From the cell containing the given text, extract its center point as (X, Y) coordinate. 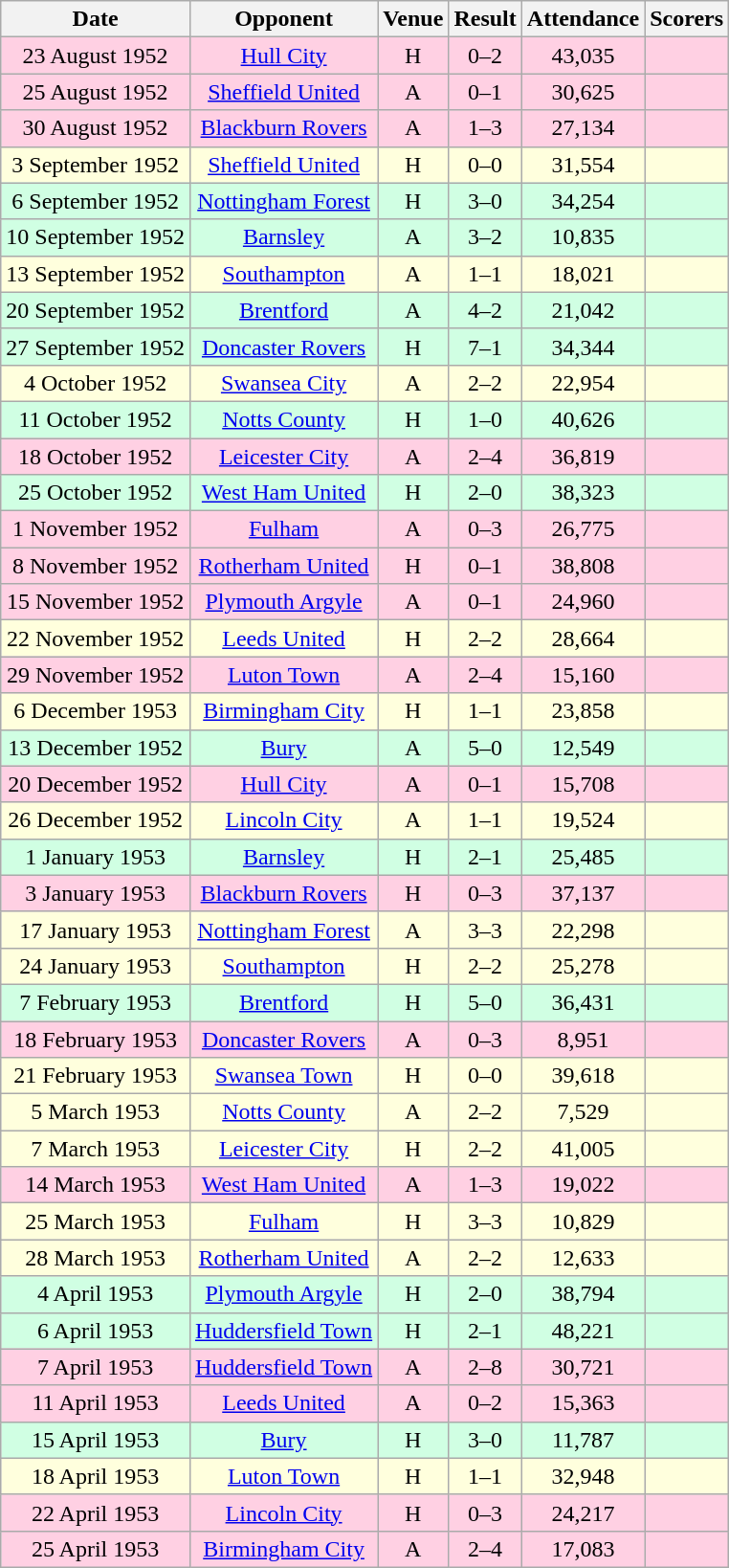
17 January 1953 (96, 930)
38,808 (583, 566)
7–1 (485, 347)
25 October 1952 (96, 493)
11 April 1953 (96, 1403)
Opponent (283, 19)
15,363 (583, 1403)
41,005 (583, 1149)
21,042 (583, 310)
7 April 1953 (96, 1367)
10,829 (583, 1221)
11 October 1952 (96, 419)
28,664 (583, 638)
12,549 (583, 748)
40,626 (583, 419)
37,137 (583, 893)
36,819 (583, 457)
36,431 (583, 1002)
4–2 (485, 310)
6 April 1953 (96, 1331)
8 November 1952 (96, 566)
38,323 (583, 493)
22,298 (583, 930)
34,344 (583, 347)
24,960 (583, 602)
19,022 (583, 1185)
1 January 1953 (96, 857)
31,554 (583, 165)
14 March 1953 (96, 1185)
1 November 1952 (96, 529)
10 September 1952 (96, 237)
38,794 (583, 1294)
5 March 1953 (96, 1112)
25,485 (583, 857)
27,134 (583, 128)
12,633 (583, 1258)
8,951 (583, 1039)
26 December 1952 (96, 820)
3 January 1953 (96, 893)
15,708 (583, 784)
Result (485, 19)
30,721 (583, 1367)
48,221 (583, 1331)
15 November 1952 (96, 602)
Swansea City (283, 383)
Scorers (687, 19)
25,278 (583, 966)
24 January 1953 (96, 966)
7 March 1953 (96, 1149)
15 April 1953 (96, 1440)
23 August 1952 (96, 56)
32,948 (583, 1476)
39,618 (583, 1076)
Venue (413, 19)
30,625 (583, 92)
7,529 (583, 1112)
26,775 (583, 529)
19,524 (583, 820)
1–0 (485, 419)
3–2 (485, 237)
6 September 1952 (96, 201)
15,160 (583, 675)
30 August 1952 (96, 128)
11,787 (583, 1440)
4 April 1953 (96, 1294)
17,083 (583, 1549)
25 March 1953 (96, 1221)
10,835 (583, 237)
13 December 1952 (96, 748)
18 October 1952 (96, 457)
23,858 (583, 711)
18 February 1953 (96, 1039)
3 September 1952 (96, 165)
25 April 1953 (96, 1549)
22,954 (583, 383)
20 December 1952 (96, 784)
Date (96, 19)
29 November 1952 (96, 675)
20 September 1952 (96, 310)
34,254 (583, 201)
Attendance (583, 19)
21 February 1953 (96, 1076)
18 April 1953 (96, 1476)
25 August 1952 (96, 92)
28 March 1953 (96, 1258)
27 September 1952 (96, 347)
43,035 (583, 56)
6 December 1953 (96, 711)
18,021 (583, 274)
22 November 1952 (96, 638)
22 April 1953 (96, 1512)
13 September 1952 (96, 274)
2–8 (485, 1367)
24,217 (583, 1512)
4 October 1952 (96, 383)
7 February 1953 (96, 1002)
Swansea Town (283, 1076)
